Return (x, y) of the center of cell containing provided text 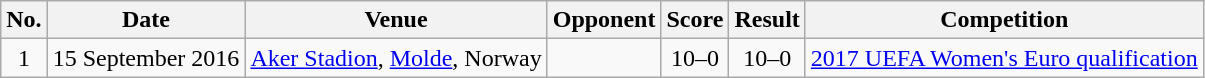
Score (695, 20)
Opponent (604, 20)
Date (146, 20)
No. (24, 20)
Result (767, 20)
15 September 2016 (146, 58)
1 (24, 58)
2017 UEFA Women's Euro qualification (1004, 58)
Venue (396, 20)
Competition (1004, 20)
Aker Stadion, Molde, Norway (396, 58)
